Detect which cell encompasses the target text, then output its [X, Y] center coordinate. 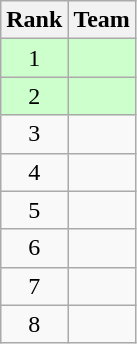
7 [34, 286]
1 [34, 58]
8 [34, 324]
Team [102, 20]
3 [34, 134]
6 [34, 248]
Rank [34, 20]
4 [34, 172]
5 [34, 210]
2 [34, 96]
